For the text-containing cell, return its midpoint in [x, y] coordinate format. 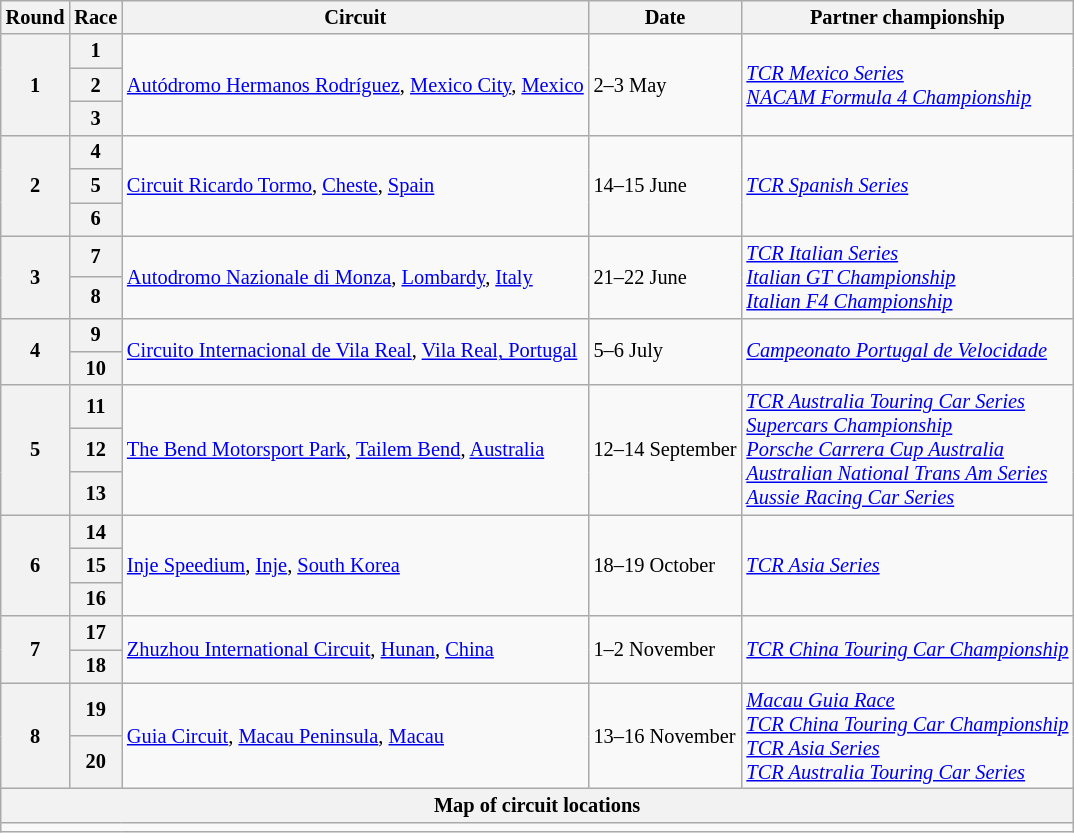
TCR Spanish Series [907, 186]
TCR Italian SeriesItalian GT ChampionshipItalian F4 Championship [907, 277]
Partner championship [907, 17]
5–6 July [666, 352]
17 [96, 633]
Inje Speedium, Inje, South Korea [356, 566]
15 [96, 565]
16 [96, 599]
TCR China Touring Car Championship [907, 650]
Map of circuit locations [538, 805]
Circuit Ricardo Tormo, Cheste, Spain [356, 186]
Circuit [356, 17]
TCR Asia Series [907, 566]
TCR Australia Touring Car SeriesSupercars ChampionshipPorsche Carrera Cup AustraliaAustralian National Trans Am SeriesAussie Racing Car Series [907, 450]
Autodromo Nazionale di Monza, Lombardy, Italy [356, 277]
2–3 May [666, 84]
11 [96, 406]
1–2 November [666, 650]
TCR Mexico SeriesNACAM Formula 4 Championship [907, 84]
12 [96, 450]
Circuito Internacional de Vila Real, Vila Real, Portugal [356, 352]
10 [96, 368]
18–19 October [666, 566]
21–22 June [666, 277]
Race [96, 17]
13 [96, 492]
18 [96, 666]
20 [96, 762]
Round [36, 17]
19 [96, 710]
The Bend Motorsport Park, Tailem Bend, Australia [356, 450]
Autódromo Hermanos Rodríguez, Mexico City, Mexico [356, 84]
14 [96, 532]
Zhuzhou International Circuit, Hunan, China [356, 650]
Guia Circuit, Macau Peninsula, Macau [356, 736]
12–14 September [666, 450]
Campeonato Portugal de Velocidade [907, 352]
14–15 June [666, 186]
13–16 November [666, 736]
Macau Guia RaceTCR China Touring Car ChampionshipTCR Asia SeriesTCR Australia Touring Car Series [907, 736]
Date [666, 17]
9 [96, 335]
